Capture the cell that displays the provided text and extract its [X, Y] central coordinate. 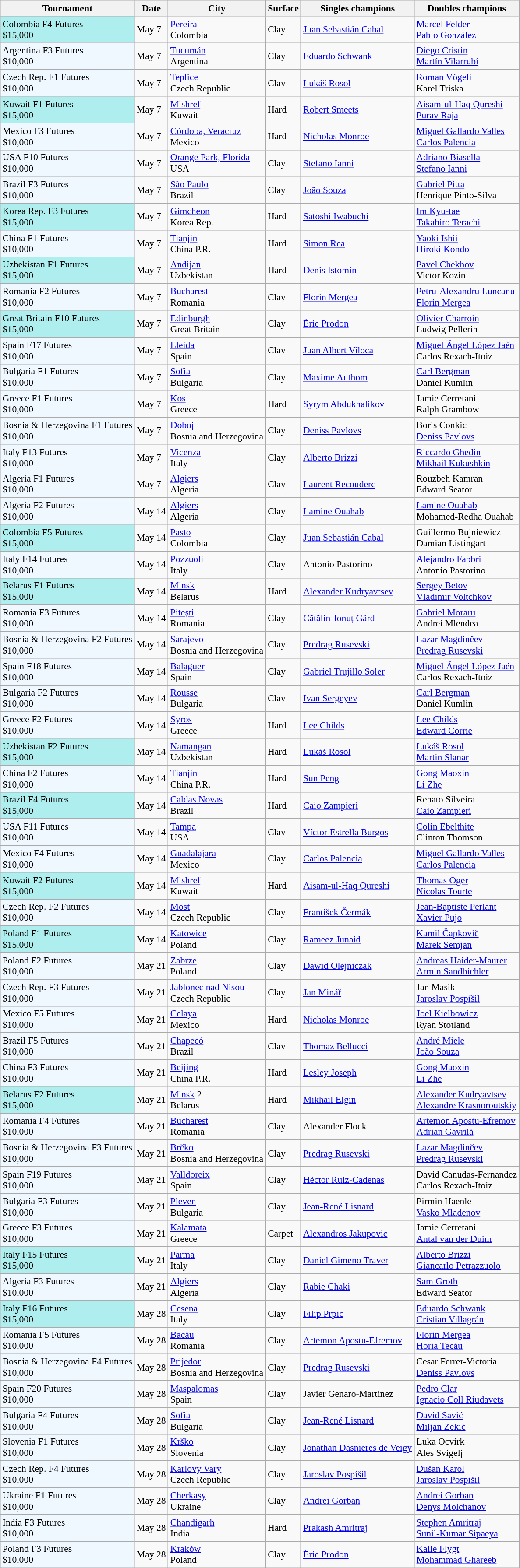
Filip Prpic [357, 1314]
Czech Rep. F4 Futures$10,000 [67, 1474]
Algeria F1 Futures$10,000 [67, 484]
PrijedorBosnia and Herzegovina [217, 1368]
ValldoreixSpain [217, 1180]
SarajevoBosnia and Herzegovina [217, 645]
Pirmin Haenle Vasko Mladenov [467, 1206]
PozzuoliItaly [217, 565]
Great Britain F10 Futures$15,000 [67, 324]
Pavel Chekhov Victor Kozin [467, 271]
Diego Cristin Martín Vilarrubí [467, 56]
Ivan Sergeyev [357, 699]
Petru-Alexandru Luncanu Florin Mergea [467, 297]
Mikhail Elgin [357, 1100]
Juan Albert Viloca [357, 350]
Uzbekistan F1 Futures$15,000 [67, 271]
Prakash Amritraj [357, 1528]
Mexico F4 Futures$10,000 [67, 859]
Satoshi Iwabuchi [357, 217]
Aisam-ul-Haq Qureshi Purav Raja [467, 109]
David Savić Miljan Zekić [467, 1421]
Uzbekistan F2 Futures$15,000 [67, 752]
David Canudas-Fernandez Carlos Rexach-Itoiz [467, 1180]
João Souza [357, 190]
Dawid Olejniczak [357, 966]
Argentina F3 Futures$10,000 [67, 56]
Bulgaria F4 Futures$10,000 [67, 1421]
Deniss Pavlovs [357, 431]
Jablonec nad NisouCzech Republic [217, 993]
Romania F5 Futures$10,000 [67, 1340]
Brazil F5 Futures$10,000 [67, 1046]
Lamine Ouahab Mohamed-Redha Ouahab [467, 511]
Alberto Brizzi [357, 458]
Spain F18 Futures$10,000 [67, 671]
DobojBosnia and Herzegovina [217, 431]
Czech Rep. F2 Futures$10,000 [67, 912]
BacăuRomania [217, 1340]
Boris Conkic Deniss Pavlovs [467, 431]
Syrym Abdukhalikov [357, 404]
Italy F14 Futures$10,000 [67, 565]
Andrei Gorban Denys Molchanov [467, 1501]
ChandigarhIndia [217, 1528]
Czech Rep. F3 Futures$10,000 [67, 993]
Italy F15 Futures$15,000 [67, 1261]
Colin Ebelthite Clinton Thomson [467, 833]
Rouzbeh Kamran Edward Seator [467, 484]
Carlos Palencia [357, 859]
Romania F2 Futures$10,000 [67, 297]
PastoColombia [217, 538]
Karlovy VaryCzech Republic [217, 1474]
TampaUSA [217, 833]
Bosnia & Herzegovina F3 Futures$10,000 [67, 1153]
USA F11 Futures$10,000 [67, 833]
Singles champions [357, 8]
Mexico F3 Futures$10,000 [67, 137]
Antonio Pastorino [357, 565]
Lesley Joseph [357, 1073]
Cătălin-Ionuț Gârd [357, 618]
Cesar Ferrer-Victoria Deniss Pavlovs [467, 1368]
Rameez Junaid [357, 939]
Brazil F4 Futures$15,000 [67, 805]
Jan Masik Jaroslav Pospíšil [467, 993]
CherkasyUkraine [217, 1501]
City [217, 8]
BalaguerSpain [217, 671]
Marcel Felder Pablo González [467, 30]
VicenzaItaly [217, 458]
RousseBulgaria [217, 699]
Algeria F2 Futures$10,000 [67, 511]
Bulgaria F2 Futures$10,000 [67, 699]
Stephen Amritraj Sunil-Kumar Sipaeya [467, 1528]
KosGreece [217, 404]
China F1 Futures$10,000 [67, 243]
Bulgaria F1 Futures$10,000 [67, 377]
Bosnia & Herzegovina F1 Futures$10,000 [67, 431]
PereiraColombia [217, 30]
František Čermák [357, 912]
Belarus F1 Futures$15,000 [67, 591]
Surface [283, 8]
Brazil F3 Futures$10,000 [67, 190]
Olivier Charroin Ludwig Pellerin [467, 324]
AndijanUzbekistan [217, 271]
Italy F13 Futures$10,000 [67, 458]
Joel Kielbowicz Ryan Stotland [467, 1019]
Poland F2 Futures$10,000 [67, 966]
Gabriel Moraru Andrei Mlendea [467, 618]
Alexandros Jakupovic [357, 1234]
Víctor Estrella Burgos [357, 833]
Héctor Ruiz-Cadenas [357, 1180]
Romania F3 Futures$10,000 [67, 618]
Córdoba, VeracruzMexico [217, 137]
ChapecóBrazil [217, 1046]
Italy F16 Futures$15,000 [67, 1314]
SyrosGreece [217, 725]
Colombia F4 Futures$15,000 [67, 30]
Aisam-ul-Haq Qureshi [357, 886]
Eduardo Schwank Cristian Villagrán [467, 1314]
Eduardo Schwank [357, 56]
ZabrzePoland [217, 966]
Minsk 2Belarus [217, 1100]
TepliceCzech Republic [217, 83]
Renato Silveira Caio Zampieri [467, 805]
CelayaMexico [217, 1019]
Alexander Kudryavtsev Alexandre Krasnoroutskiy [467, 1100]
Robert Smeets [357, 109]
Doubles champions [467, 8]
Laurent Recouderc [357, 484]
Bulgaria F3 Futures$10,000 [67, 1206]
Colombia F5 Futures$15,000 [67, 538]
Poland F3 Futures$10,000 [67, 1555]
Greece F2 Futures$10,000 [67, 725]
Orange Park, FloridaUSA [217, 163]
Spain F19 Futures$10,000 [67, 1180]
India F3 Futures$10,000 [67, 1528]
Lee Childs Edward Corrie [467, 725]
Belarus F2 Futures$15,000 [67, 1100]
Stefano Ianni [357, 163]
EdinburghGreat Britain [217, 324]
USA F10 Futures$10,000 [67, 163]
Kuwait F2 Futures$15,000 [67, 886]
KrškoSlovenia [217, 1447]
GuadalajaraMexico [217, 859]
Alejandro Fabbri Antonio Pastorino [467, 565]
Kalle Flygt Mohammad Ghareeb [467, 1555]
Artemon Apostu-Efremov [357, 1340]
Alexander Flock [357, 1127]
André Miele João Souza [467, 1046]
Luka Ocvirk Ales Svigelj [467, 1447]
China F3 Futures$10,000 [67, 1073]
Kamil Čapkovič Marek Semjan [467, 939]
Daniel Gimeno Traver [357, 1261]
Jaroslav Pospíšil [357, 1474]
Korea Rep. F3 Futures$15,000 [67, 217]
Tournament [67, 8]
Riccardo Ghedin Mikhail Kukushkin [467, 458]
MinskBelarus [217, 591]
KrakówPoland [217, 1555]
Lamine Ouahab [357, 511]
Yaoki Ishii Hiroki Kondo [467, 243]
Alexander Kudryavtsev [357, 591]
KalamataGreece [217, 1234]
Jamie Cerretani Ralph Grambow [467, 404]
Sun Peng [357, 778]
Im Kyu-tae Takahiro Terachi [467, 217]
Andrei Gorban [357, 1501]
Denis Istomin [357, 271]
ParmaItaly [217, 1261]
Pedro Clar Ignacio Coll Riudavets [467, 1394]
MostCzech Republic [217, 912]
Florin Mergea Horia Tecău [467, 1340]
Andreas Haider-Maurer Armin Sandbichler [467, 966]
Spain F20 Futures$10,000 [67, 1394]
Rabie Chaki [357, 1287]
Romania F4 Futures$10,000 [67, 1127]
KatowicePoland [217, 939]
Ukraine F1 Futures$10,000 [67, 1501]
Bosnia & Herzegovina F4 Futures$10,000 [67, 1368]
Carpet [283, 1234]
Adriano Biasella Stefano Ianni [467, 163]
Bosnia & Herzegovina F2 Futures$10,000 [67, 645]
Roman Vögeli Karel Triska [467, 83]
Florin Mergea [357, 297]
PlevenBulgaria [217, 1206]
Lukáš Rosol Martin Slanar [467, 752]
CesenaItaly [217, 1314]
Kuwait F1 Futures$15,000 [67, 109]
Lee Childs [357, 725]
Gabriel Pitta Henrique Pinto-Silva [467, 190]
Greece F3 Futures$10,000 [67, 1234]
Jean-Baptiste Perlant Xavier Pujo [467, 912]
Guillermo Bujniewicz Damian Listingart [467, 538]
Jonathan Dasnières de Veigy [357, 1447]
Javier Genaro-Martinez [357, 1394]
NamanganUzbekistan [217, 752]
Poland F1 Futures$15,000 [67, 939]
Caio Zampieri [357, 805]
Caldas NovasBrazil [217, 805]
Jamie Cerretani Antal van der Duim [467, 1234]
China F2 Futures$10,000 [67, 778]
TucumánArgentina [217, 56]
GimcheonKorea Rep. [217, 217]
MaspalomasSpain [217, 1394]
Jan Minář [357, 993]
São PauloBrazil [217, 190]
Greece F1 Futures$10,000 [67, 404]
Date [152, 8]
Mexico F5 Futures$10,000 [67, 1019]
Alberto Brizzi Giancarlo Petrazzuolo [467, 1261]
Sergey Betov Vladimir Voltchkov [467, 591]
Slovenia F1 Futures$10,000 [67, 1447]
BrčkoBosnia and Herzegovina [217, 1153]
PiteștiRomania [217, 618]
Gabriel Trujillo Soler [357, 671]
Dušan Karol Jaroslav Pospíšil [467, 1474]
Thomas Oger Nicolas Tourte [467, 886]
Thomaz Bellucci [357, 1046]
Sam Groth Edward Seator [467, 1287]
LleidaSpain [217, 350]
Artemon Apostu-Efremov Adrian Gavrilă [467, 1127]
Czech Rep. F1 Futures$10,000 [67, 83]
Simon Rea [357, 243]
Algeria F3 Futures$10,000 [67, 1287]
Spain F17 Futures$10,000 [67, 350]
Maxime Authom [357, 377]
BeijingChina P.R. [217, 1073]
